Search for the cell housing the specified text and yield its [X, Y] center coordinate. 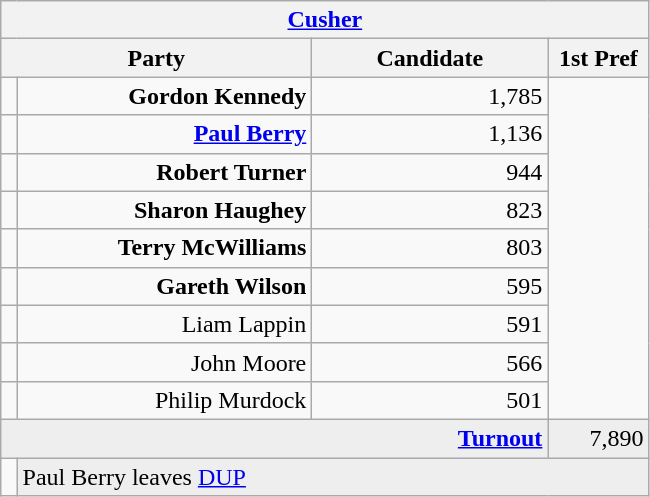
1,785 [430, 96]
John Moore [164, 362]
Paul Berry [164, 134]
Gareth Wilson [164, 286]
Robert Turner [164, 172]
595 [430, 286]
Sharon Haughey [164, 210]
823 [430, 210]
Party [156, 58]
7,890 [598, 438]
Terry McWilliams [164, 248]
944 [430, 172]
501 [430, 400]
Gordon Kennedy [164, 96]
591 [430, 324]
566 [430, 362]
1st Pref [598, 58]
1,136 [430, 134]
Cusher [325, 20]
Paul Berry leaves DUP [333, 477]
Philip Murdock [164, 400]
803 [430, 248]
Candidate [430, 58]
Liam Lappin [164, 324]
Turnout [274, 438]
